Output the [x, y] coordinate of the center of the cell containing the given text.  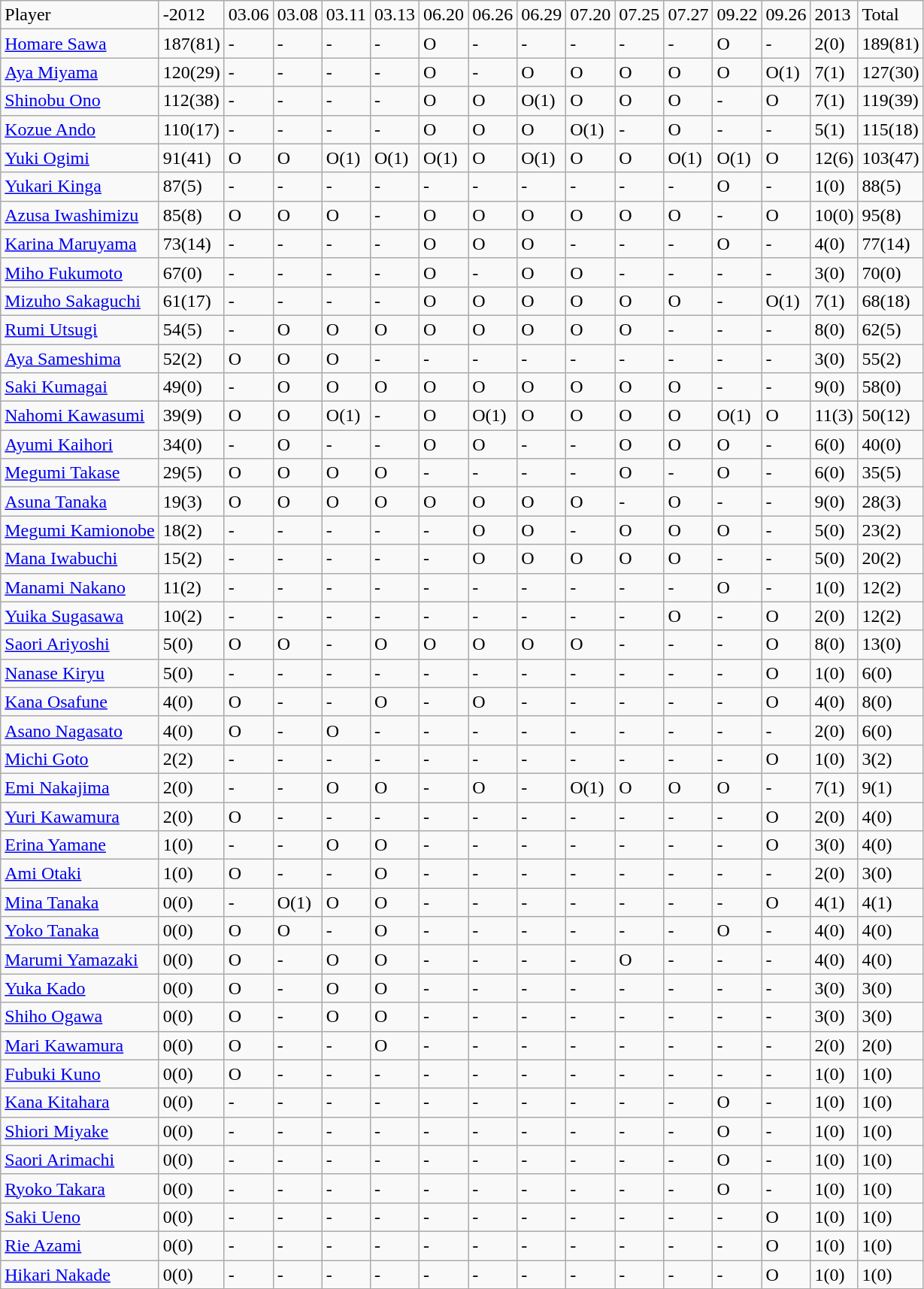
Megumi Takase [80, 473]
87(5) [191, 187]
Saori Arimachi [80, 1160]
-2012 [191, 15]
120(29) [191, 72]
Player [80, 15]
Yukari Kinga [80, 187]
Saori Ariyoshi [80, 644]
34(0) [191, 444]
77(14) [890, 244]
Kana Kitahara [80, 1102]
61(17) [191, 301]
09.26 [786, 15]
Michi Goto [80, 759]
18(2) [191, 530]
Emi Nakajima [80, 787]
07.27 [689, 15]
Aya Miyama [80, 72]
29(5) [191, 473]
Nanase Kiryu [80, 673]
Ami Otaki [80, 874]
Asano Nagasato [80, 730]
11(2) [191, 587]
06.29 [541, 15]
55(2) [890, 359]
03.08 [298, 15]
62(5) [890, 329]
Aya Sameshima [80, 359]
70(0) [890, 272]
95(8) [890, 215]
Ayumi Kaihori [80, 444]
07.25 [639, 15]
49(0) [191, 387]
Megumi Kamionobe [80, 530]
Shiho Ogawa [80, 1017]
06.20 [444, 15]
67(0) [191, 272]
23(2) [890, 530]
Hikari Nakade [80, 1275]
Rumi Utsugi [80, 329]
187(81) [191, 44]
9(1) [890, 787]
115(18) [890, 129]
Yoko Tanaka [80, 931]
12(6) [835, 158]
88(5) [890, 187]
13(0) [890, 644]
15(2) [191, 559]
Marumi Yamazaki [80, 960]
Shinobu Ono [80, 101]
35(5) [890, 473]
Shiori Miyake [80, 1131]
110(17) [191, 129]
Mina Tanaka [80, 902]
10(0) [835, 215]
03.13 [394, 15]
03.06 [248, 15]
Manami Nakano [80, 587]
73(14) [191, 244]
Rie Azami [80, 1245]
68(18) [890, 301]
189(81) [890, 44]
07.20 [591, 15]
3(2) [890, 759]
Saki Kumagai [80, 387]
54(5) [191, 329]
Asuna Tanaka [80, 502]
Erina Yamane [80, 845]
Yuka Kado [80, 988]
Mari Kawamura [80, 1045]
Yuika Sugasawa [80, 616]
58(0) [890, 387]
Yuki Ogimi [80, 158]
39(9) [191, 416]
127(30) [890, 72]
Total [890, 15]
Miho Fukumoto [80, 272]
Nahomi Kawasumi [80, 416]
40(0) [890, 444]
Fubuki Kuno [80, 1074]
28(3) [890, 502]
5(1) [835, 129]
20(2) [890, 559]
11(3) [835, 416]
Homare Sawa [80, 44]
Yuri Kawamura [80, 816]
Mizuho Sakaguchi [80, 301]
85(8) [191, 215]
112(38) [191, 101]
09.22 [737, 15]
Kozue Ando [80, 129]
Azusa Iwashimizu [80, 215]
119(39) [890, 101]
Karina Maruyama [80, 244]
2013 [835, 15]
Saki Ueno [80, 1217]
10(2) [191, 616]
52(2) [191, 359]
06.26 [493, 15]
Mana Iwabuchi [80, 559]
Kana Osafune [80, 702]
91(41) [191, 158]
19(3) [191, 502]
2(2) [191, 759]
03.11 [346, 15]
103(47) [890, 158]
50(12) [890, 416]
Ryoko Takara [80, 1188]
